Output the (x, y) coordinate of the center of the cell containing the given text.  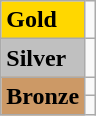
Gold (43, 20)
Silver (43, 58)
Bronze (43, 96)
